Locate the cell with the specified text and output its (x, y) center coordinate. 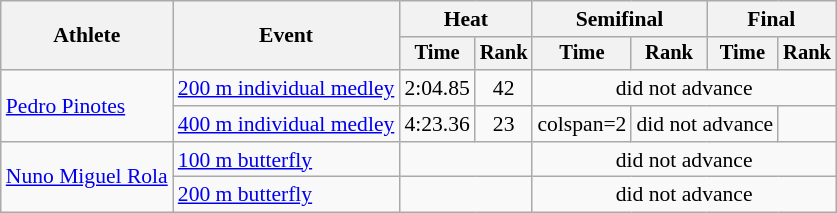
Athlete (87, 36)
200 m butterfly (286, 195)
200 m individual medley (286, 88)
Event (286, 36)
Semifinal (619, 19)
400 m individual medley (286, 124)
2:04.85 (436, 88)
4:23.36 (436, 124)
Heat (466, 19)
100 m butterfly (286, 160)
42 (504, 88)
Pedro Pinotes (87, 106)
colspan=2 (582, 124)
23 (504, 124)
Final (772, 19)
Nuno Miguel Rola (87, 178)
